Extract the [x, y] coordinate from the center of the cell holding the provided text.  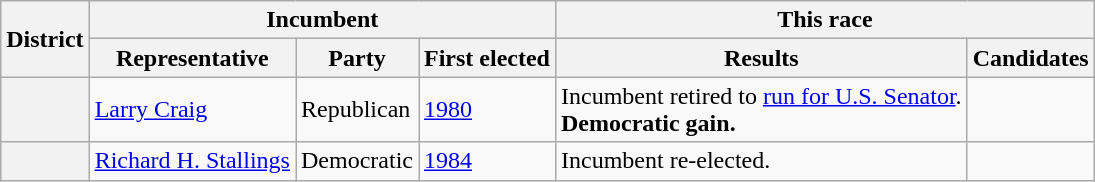
Incumbent re-elected. [761, 161]
Incumbent [322, 20]
Results [761, 58]
Representative [192, 58]
1980 [486, 110]
Incumbent retired to run for U.S. Senator.Democratic gain. [761, 110]
Democratic [358, 161]
Party [358, 58]
First elected [486, 58]
Larry Craig [192, 110]
Candidates [1030, 58]
1984 [486, 161]
District [45, 39]
Republican [358, 110]
Richard H. Stallings [192, 161]
This race [824, 20]
